Capture the cell that displays the provided text and extract its [X, Y] central coordinate. 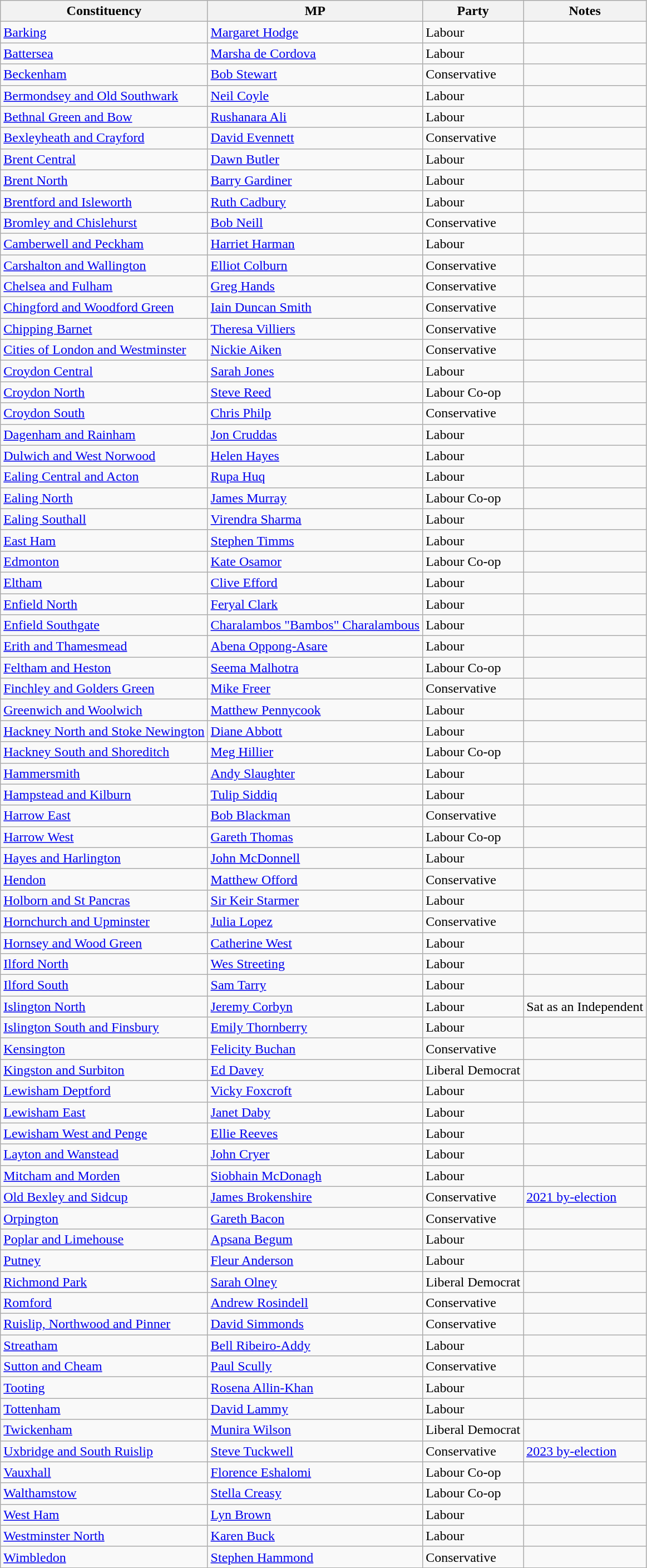
Camberwell and Peckham [104, 244]
Feltham and Heston [104, 668]
Westminster North [104, 1536]
Hendon [104, 879]
Feryal Clark [315, 604]
Cities of London and Westminster [104, 350]
Tooting [104, 1388]
Uxbridge and South Ruislip [104, 1451]
Elliot Colburn [315, 265]
Enfield North [104, 604]
Matthew Pennycook [315, 710]
Finchley and Golders Green [104, 689]
Meg Hillier [315, 752]
Diane Abbott [315, 731]
James Brokenshire [315, 1197]
Ilford South [104, 985]
Tottenham [104, 1409]
Brent Central [104, 159]
Munira Wilson [315, 1430]
Eltham [104, 583]
Sutton and Cheam [104, 1367]
Siobhain McDonagh [315, 1176]
Gareth Bacon [315, 1218]
Felicity Buchan [315, 1049]
Mike Freer [315, 689]
West Ham [104, 1515]
Edmonton [104, 561]
Janet Daby [315, 1112]
Hackney North and Stoke Newington [104, 731]
2021 by-election [585, 1197]
James Murray [315, 498]
Ruth Cadbury [315, 201]
Greenwich and Woolwich [104, 710]
Hammersmith [104, 773]
Karen Buck [315, 1536]
Harrow West [104, 837]
Twickenham [104, 1430]
Vicky Foxcroft [315, 1091]
Clive Efford [315, 583]
Sat as an Independent [585, 1007]
Mitcham and Morden [104, 1176]
Orpington [104, 1218]
Croydon Central [104, 371]
Lewisham West and Penge [104, 1133]
Bromley and Chislehurst [104, 223]
Wes Streeting [315, 964]
Layton and Wanstead [104, 1155]
2023 by-election [585, 1451]
Hornchurch and Upminster [104, 921]
Julia Lopez [315, 921]
Fleur Anderson [315, 1260]
Brentford and Isleworth [104, 201]
Jon Cruddas [315, 435]
Brent North [104, 180]
Lyn Brown [315, 1515]
Croydon North [104, 392]
Old Bexley and Sidcup [104, 1197]
Bexleyheath and Crayford [104, 138]
Dawn Butler [315, 159]
Vauxhall [104, 1472]
Iain Duncan Smith [315, 308]
Andy Slaughter [315, 773]
Florence Eshalomi [315, 1472]
Chingford and Woodford Green [104, 308]
Nickie Aiken [315, 350]
Tulip Siddiq [315, 795]
John Cryer [315, 1155]
Hornsey and Wood Green [104, 943]
Bob Stewart [315, 75]
David Simmonds [315, 1324]
Stella Creasy [315, 1493]
Erith and Thamesmead [104, 647]
Islington South and Finsbury [104, 1028]
Seema Malhotra [315, 668]
Bethnal Green and Bow [104, 117]
Helen Hayes [315, 456]
Catherine West [315, 943]
Beckenham [104, 75]
Chipping Barnet [104, 329]
Apsana Begum [315, 1239]
Steve Tuckwell [315, 1451]
Ealing Southall [104, 519]
Rosena Allin-Khan [315, 1388]
Bermondsey and Old Southwark [104, 96]
Putney [104, 1260]
Virendra Sharma [315, 519]
Ealing Central and Acton [104, 477]
Ellie Reeves [315, 1133]
Party [473, 11]
Notes [585, 11]
East Ham [104, 540]
MP [315, 11]
Bell Ribeiro-Addy [315, 1345]
Chris Philp [315, 413]
Charalambos "Bambos" Charalambous [315, 625]
Ed Davey [315, 1070]
Sarah Olney [315, 1281]
Dagenham and Rainham [104, 435]
Harriet Harman [315, 244]
Chelsea and Fulham [104, 287]
Walthamstow [104, 1493]
Steve Reed [315, 392]
Stephen Timms [315, 540]
Lewisham East [104, 1112]
Kate Osamor [315, 561]
David Lammy [315, 1409]
Sam Tarry [315, 985]
Hayes and Harlington [104, 858]
Abena Oppong-Asare [315, 647]
Wimbledon [104, 1557]
Matthew Offord [315, 879]
Sarah Jones [315, 371]
Ruislip, Northwood and Pinner [104, 1324]
Marsha de Cordova [315, 53]
Rupa Huq [315, 477]
Ealing North [104, 498]
Kensington [104, 1049]
Neil Coyle [315, 96]
Ilford North [104, 964]
John McDonnell [315, 858]
Harrow East [104, 816]
Enfield Southgate [104, 625]
Stephen Hammond [315, 1557]
Romford [104, 1303]
Theresa Villiers [315, 329]
Margaret Hodge [315, 32]
Islington North [104, 1007]
Poplar and Limehouse [104, 1239]
Lewisham Deptford [104, 1091]
Barking [104, 32]
Carshalton and Wallington [104, 265]
Richmond Park [104, 1281]
David Evennett [315, 138]
Bob Neill [315, 223]
Streatham [104, 1345]
Croydon South [104, 413]
Paul Scully [315, 1367]
Barry Gardiner [315, 180]
Dulwich and West Norwood [104, 456]
Rushanara Ali [315, 117]
Kingston and Surbiton [104, 1070]
Bob Blackman [315, 816]
Emily Thornberry [315, 1028]
Constituency [104, 11]
Hampstead and Kilburn [104, 795]
Jeremy Corbyn [315, 1007]
Gareth Thomas [315, 837]
Battersea [104, 53]
Sir Keir Starmer [315, 900]
Hackney South and Shoreditch [104, 752]
Andrew Rosindell [315, 1303]
Greg Hands [315, 287]
Holborn and St Pancras [104, 900]
